Scan for the cell matching the given text and deliver its (X, Y) coordinate at center. 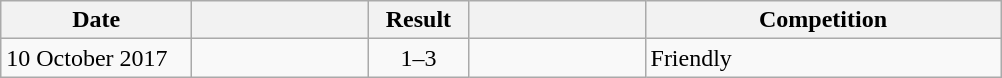
Friendly (823, 58)
1–3 (418, 58)
Result (418, 20)
Competition (823, 20)
10 October 2017 (96, 58)
Date (96, 20)
